Scan for the cell matching the given text and deliver its (X, Y) coordinate at center. 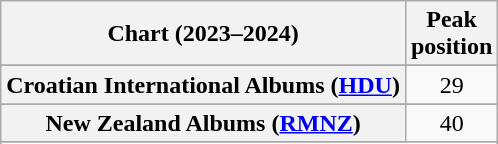
New Zealand Albums (RMNZ) (204, 123)
Chart (2023–2024) (204, 34)
Peakposition (451, 34)
29 (451, 85)
Croatian International Albums (HDU) (204, 85)
40 (451, 123)
